Scan for the cell matching the given text and deliver its [X, Y] coordinate at center. 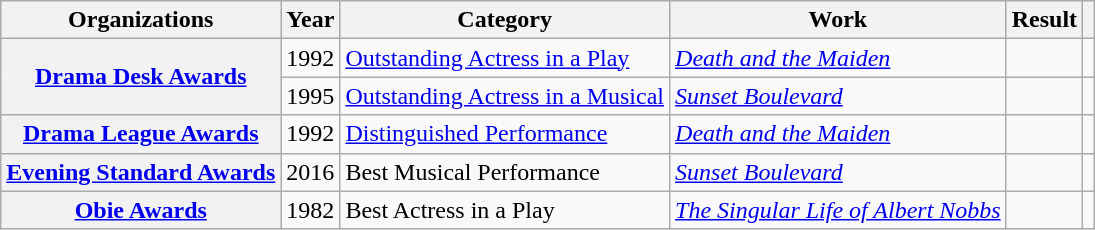
Category [505, 20]
Drama League Awards [141, 134]
Evening Standard Awards [141, 172]
Obie Awards [141, 210]
Best Actress in a Play [505, 210]
The Singular Life of Albert Nobbs [838, 210]
Outstanding Actress in a Musical [505, 96]
1982 [310, 210]
Drama Desk Awards [141, 77]
1995 [310, 96]
Best Musical Performance [505, 172]
2016 [310, 172]
Outstanding Actress in a Play [505, 58]
Work [838, 20]
Year [310, 20]
Distinguished Performance [505, 134]
Organizations [141, 20]
Result [1044, 20]
